Return (x, y) of the center of cell containing provided text 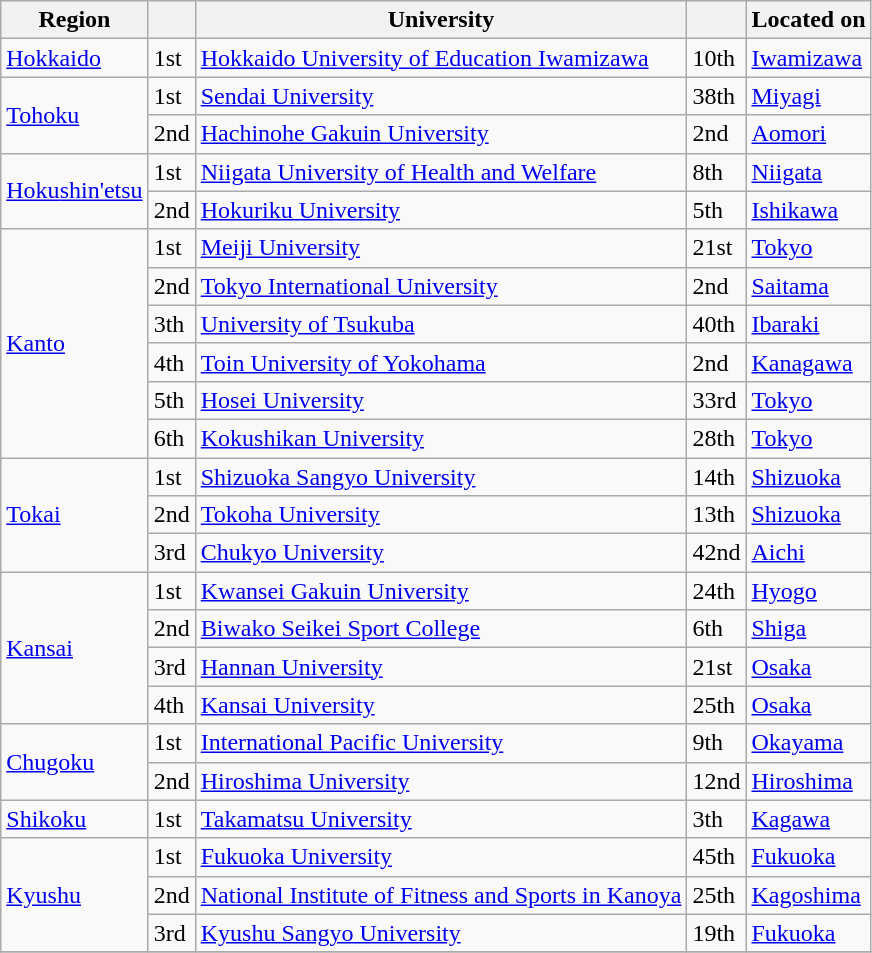
Tokyo International University (441, 286)
Fukuoka University (441, 857)
Hokuriku University (441, 210)
Iwamizawa (808, 58)
Chugoku (74, 762)
Tokai (74, 515)
Hokkaido (74, 58)
14th (716, 477)
Hosei University (441, 400)
Niigata University of Health and Welfare (441, 172)
Kanagawa (808, 362)
Kansai University (441, 705)
Meiji University (441, 248)
9th (716, 743)
National Institute of Fitness and Sports in Kanoya (441, 895)
19th (716, 933)
Hokkaido University of Education Iwamizawa (441, 58)
12nd (716, 781)
45th (716, 857)
Shiga (808, 629)
24th (716, 591)
Located on (808, 20)
33rd (716, 400)
Tohoku (74, 115)
Hannan University (441, 667)
40th (716, 324)
Region (74, 20)
Hiroshima (808, 781)
Kansai (74, 648)
Kyushu (74, 895)
Tokoha University (441, 515)
Hyogo (808, 591)
Hiroshima University (441, 781)
Aichi (808, 553)
Ishikawa (808, 210)
Saitama (808, 286)
Kokushikan University (441, 438)
38th (716, 96)
Kwansei Gakuin University (441, 591)
13th (716, 515)
Kanto (74, 343)
Hokushin'etsu (74, 191)
University (441, 20)
10th (716, 58)
42nd (716, 553)
8th (716, 172)
28th (716, 438)
Okayama (808, 743)
Miyagi (808, 96)
Shikoku (74, 819)
Sendai University (441, 96)
Hachinohe Gakuin University (441, 134)
Chukyo University (441, 553)
Toin University of Yokohama (441, 362)
Kyushu Sangyo University (441, 933)
Niigata (808, 172)
Biwako Seikei Sport College (441, 629)
University of Tsukuba (441, 324)
Kagawa (808, 819)
Kagoshima (808, 895)
Shizuoka Sangyo University (441, 477)
Aomori (808, 134)
Takamatsu University (441, 819)
Ibaraki (808, 324)
International Pacific University (441, 743)
